Identify which cell holds the provided text, then report its (X, Y) central coordinate. 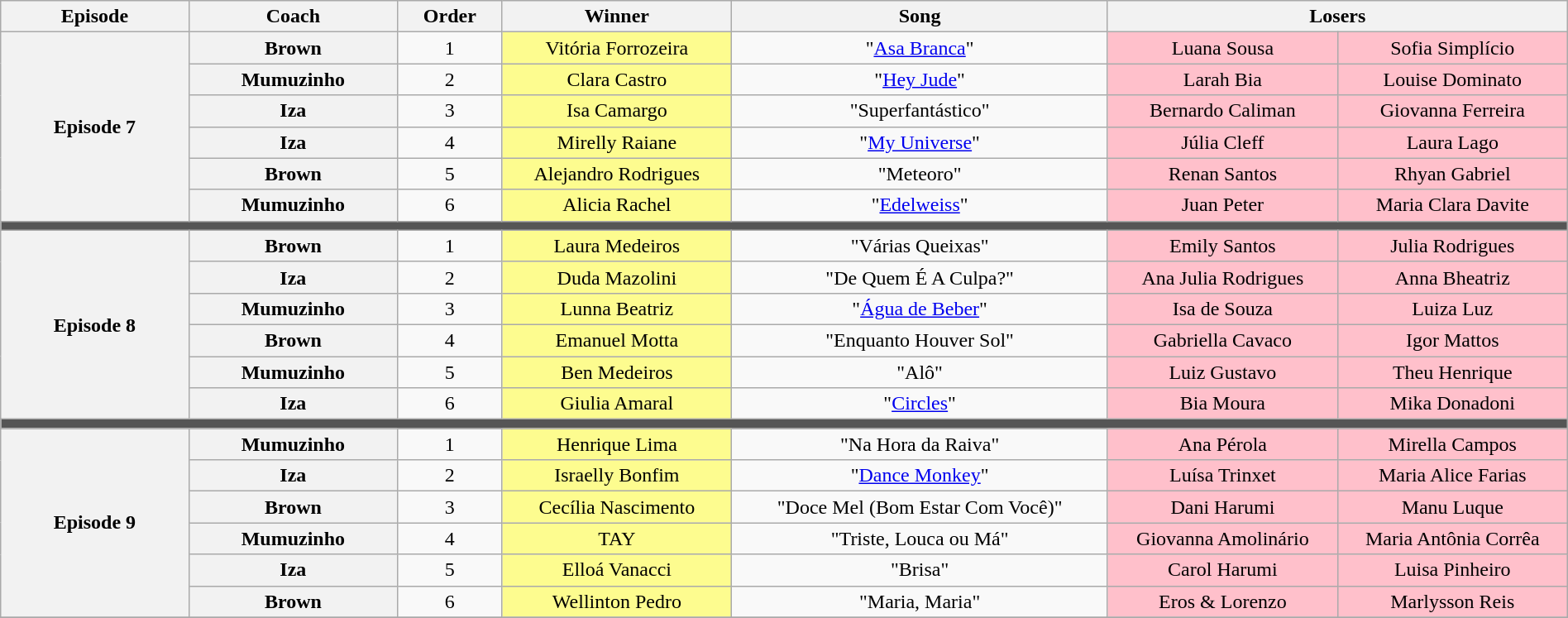
Theu Henrique (1452, 371)
Maria Antônia Corrêa (1452, 539)
Gabriella Cavaco (1222, 340)
Dani Harumi (1222, 507)
Renan Santos (1222, 174)
Ana Julia Rodrigues (1222, 277)
Igor Mattos (1452, 340)
Júlia Cleff (1222, 142)
Juan Peter (1222, 205)
TAY (617, 539)
"Hey Jude" (920, 79)
Coach (293, 17)
Sofia Simplício (1452, 48)
"Doce Mel (Bom Estar Com Você)" (920, 507)
Bernardo Caliman (1222, 111)
Winner (617, 17)
Laura Medeiros (617, 246)
Henrique Lima (617, 444)
"De Quem É A Culpa?" (920, 277)
Mirelly Raiane (617, 142)
"Brisa" (920, 570)
Losers (1337, 17)
Emanuel Motta (617, 340)
Giulia Amaral (617, 404)
Louise Dominato (1452, 79)
"Várias Queixas" (920, 246)
Luisa Pinheiro (1452, 570)
Manu Luque (1452, 507)
Duda Mazolini (617, 277)
Ana Pérola (1222, 444)
Song (920, 17)
Carol Harumi (1222, 570)
Cecília Nascimento (617, 507)
Anna Bheatriz (1452, 277)
Episode 8 (94, 324)
Bia Moura (1222, 404)
Episode (94, 17)
Mirella Campos (1452, 444)
"My Universe" (920, 142)
Order (450, 17)
Episode 9 (94, 523)
Clara Castro (617, 79)
"Meteoro" (920, 174)
Giovanna Amolinário (1222, 539)
Lunna Beatriz (617, 309)
Giovanna Ferreira (1452, 111)
"Dance Monkey" (920, 476)
Isa de Souza (1222, 309)
"Alô" (920, 371)
Luiz Gustavo (1222, 371)
Maria Clara Davite (1452, 205)
Eros & Lorenzo (1222, 601)
Laura Lago (1452, 142)
Isa Camargo (617, 111)
Emily Santos (1222, 246)
"Asa Branca" (920, 48)
"Edelweiss" (920, 205)
Maria Alice Farias (1452, 476)
Mika Donadoni (1452, 404)
Episode 7 (94, 127)
"Água de Beber" (920, 309)
"Circles" (920, 404)
Luísa Trinxet (1222, 476)
Israelly Bonfim (617, 476)
"Maria, Maria" (920, 601)
"Triste, Louca ou Má" (920, 539)
Luiza Luz (1452, 309)
Alejandro Rodrigues (617, 174)
Marlysson Reis (1452, 601)
Julia Rodrigues (1452, 246)
Wellinton Pedro (617, 601)
Alicia Rachel (617, 205)
"Enquanto Houver Sol" (920, 340)
Vitória Forrozeira (617, 48)
"Superfantástico" (920, 111)
"Na Hora da Raiva" (920, 444)
Larah Bia (1222, 79)
Rhyan Gabriel (1452, 174)
Elloá Vanacci (617, 570)
Luana Sousa (1222, 48)
Ben Medeiros (617, 371)
